Return [X, Y] of the center of cell containing provided text 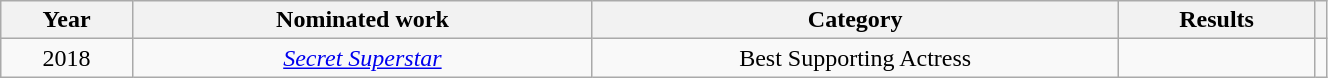
2018 [67, 58]
Secret Superstar [362, 58]
Category [854, 20]
Results [1217, 20]
Year [67, 20]
Best Supporting Actress [854, 58]
Nominated work [362, 20]
